Scan for the cell matching the given text and deliver its [X, Y] coordinate at center. 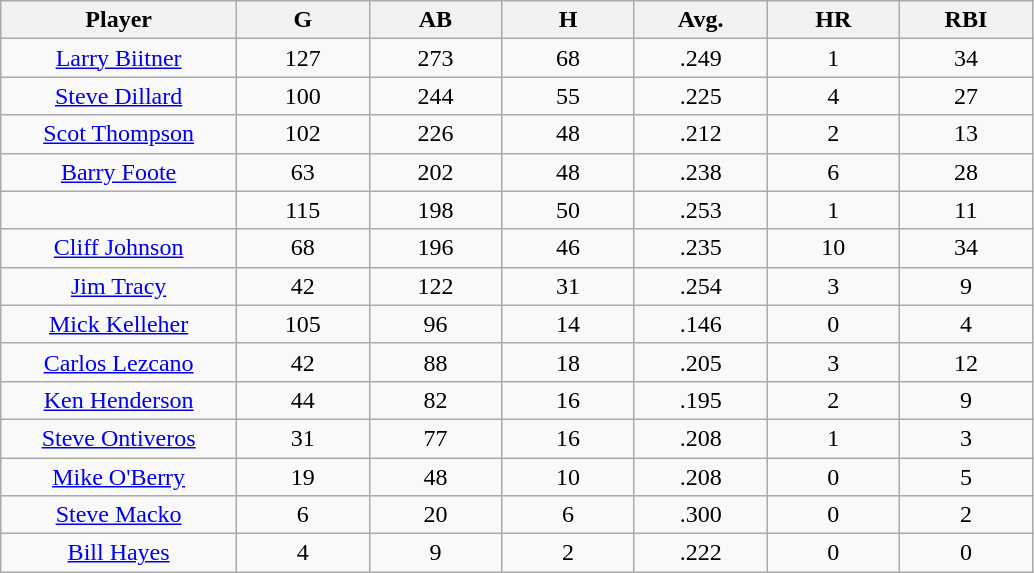
115 [304, 210]
.146 [700, 324]
Scot Thompson [119, 134]
55 [568, 96]
202 [436, 172]
Carlos Lezcano [119, 362]
226 [436, 134]
5 [966, 477]
G [304, 20]
Ken Henderson [119, 400]
63 [304, 172]
77 [436, 438]
44 [304, 400]
Larry Biitner [119, 58]
96 [436, 324]
.238 [700, 172]
18 [568, 362]
Mike O'Berry [119, 477]
12 [966, 362]
105 [304, 324]
122 [436, 286]
.235 [700, 248]
Player [119, 20]
244 [436, 96]
13 [966, 134]
198 [436, 210]
AB [436, 20]
Steve Ontiveros [119, 438]
27 [966, 96]
46 [568, 248]
.249 [700, 58]
11 [966, 210]
Steve Dillard [119, 96]
102 [304, 134]
.225 [700, 96]
Bill Hayes [119, 553]
50 [568, 210]
Steve Macko [119, 515]
.205 [700, 362]
19 [304, 477]
RBI [966, 20]
H [568, 20]
.222 [700, 553]
.195 [700, 400]
HR [834, 20]
Barry Foote [119, 172]
28 [966, 172]
196 [436, 248]
82 [436, 400]
.253 [700, 210]
14 [568, 324]
.212 [700, 134]
.254 [700, 286]
273 [436, 58]
127 [304, 58]
.300 [700, 515]
100 [304, 96]
Cliff Johnson [119, 248]
20 [436, 515]
Mick Kelleher [119, 324]
Avg. [700, 20]
Jim Tracy [119, 286]
88 [436, 362]
